Return (x, y) of the center of cell containing provided text 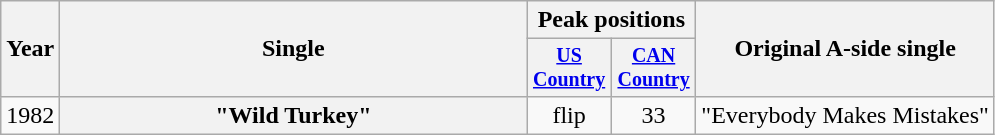
Single (294, 49)
CAN Country (653, 68)
US Country (569, 68)
Year (30, 49)
"Wild Turkey" (294, 115)
Original A-side single (846, 49)
1982 (30, 115)
"Everybody Makes Mistakes" (846, 115)
Peak positions (612, 20)
33 (653, 115)
flip (569, 115)
